For the text-containing cell, return its midpoint in (X, Y) coordinate format. 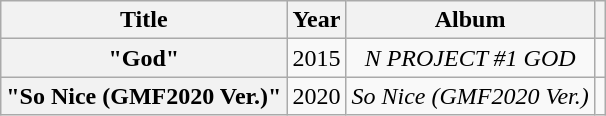
So Nice (GMF2020 Ver.) (470, 96)
2020 (316, 96)
2015 (316, 58)
Year (316, 20)
Album (470, 20)
Title (144, 20)
"So Nice (GMF2020 Ver.)" (144, 96)
N PROJECT #1 GOD (470, 58)
"God" (144, 58)
